Search for the cell housing the specified text and yield its [X, Y] center coordinate. 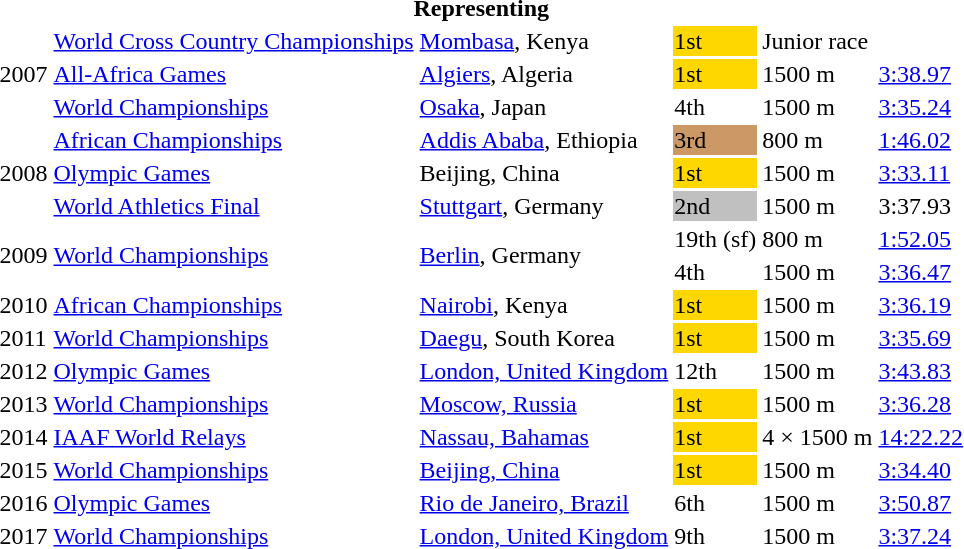
IAAF World Relays [234, 437]
All-Africa Games [234, 74]
World Cross Country Championships [234, 41]
4 × 1500 m [818, 437]
Nairobi, Kenya [544, 305]
Stuttgart, Germany [544, 206]
Moscow, Russia [544, 404]
Osaka, Japan [544, 107]
Daegu, South Korea [544, 338]
19th (sf) [716, 239]
Berlin, Germany [544, 256]
12th [716, 371]
Rio de Janeiro, Brazil [544, 503]
London, United Kingdom [544, 371]
Nassau, Bahamas [544, 437]
Junior race [818, 41]
Algiers, Algeria [544, 74]
World Athletics Final [234, 206]
Addis Ababa, Ethiopia [544, 140]
6th [716, 503]
2nd [716, 206]
3rd [716, 140]
Mombasa, Kenya [544, 41]
